Search for the cell housing the specified text and yield its (X, Y) center coordinate. 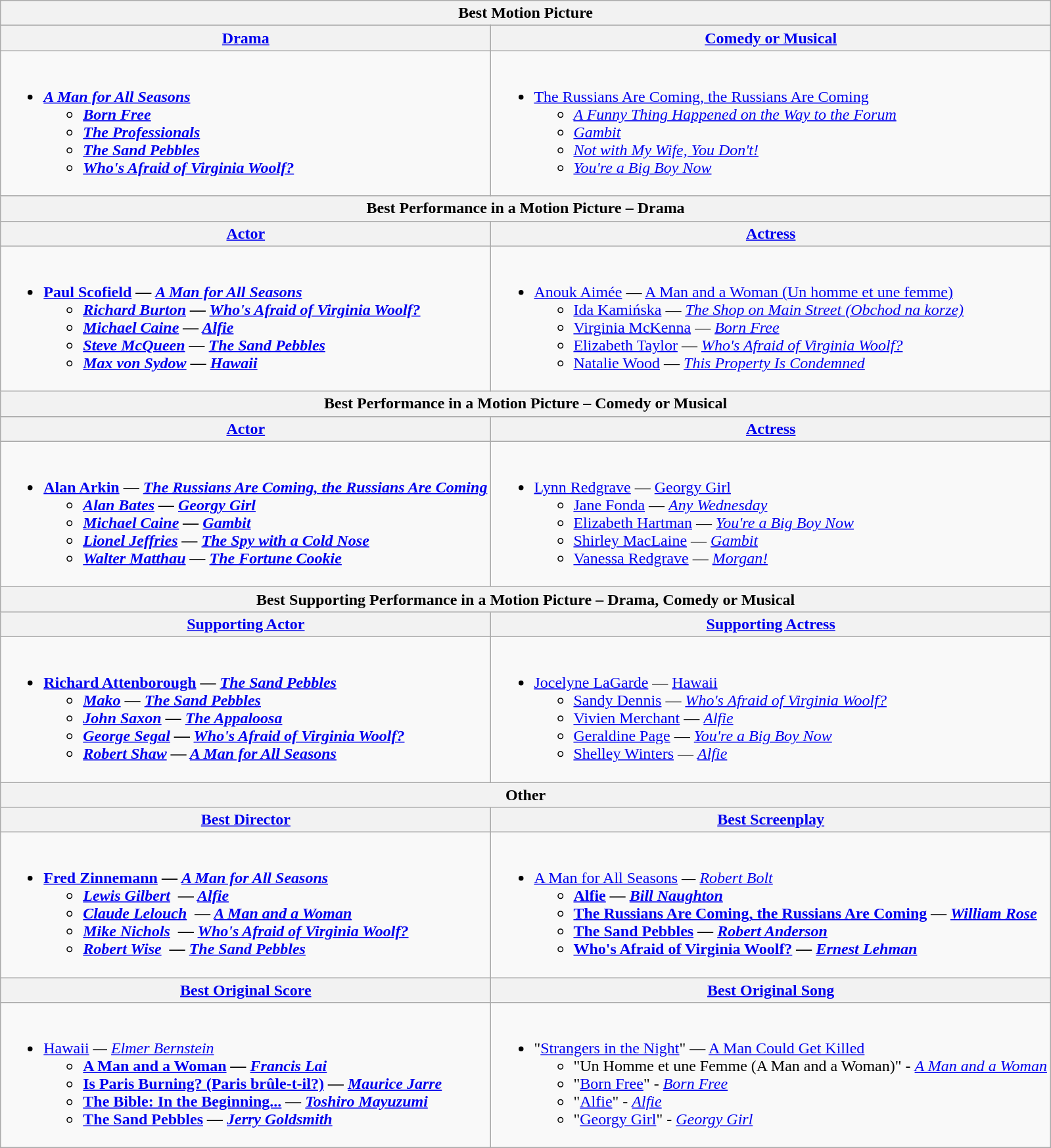
Supporting Actor (246, 624)
Drama (246, 38)
Best Performance in a Motion Picture – Comedy or Musical (526, 404)
Best Original Song (771, 990)
Best Motion Picture (526, 13)
Best Director (246, 820)
Best Supporting Performance in a Motion Picture – Drama, Comedy or Musical (526, 599)
Lynn Redgrave — Georgy GirlJane Fonda — Any WednesdayElizabeth Hartman — You're a Big Boy NowShirley MacLaine — GambitVanessa Redgrave — Morgan! (771, 514)
Best Screenplay (771, 820)
Comedy or Musical (771, 38)
Other (526, 795)
Best Performance in a Motion Picture – Drama (526, 208)
A Man for All SeasonsBorn FreeThe ProfessionalsThe Sand PebblesWho's Afraid of Virginia Woolf? (246, 124)
Best Original Score (246, 990)
Supporting Actress (771, 624)
The Russians Are Coming, the Russians Are ComingA Funny Thing Happened on the Way to the ForumGambitNot with My Wife, You Don't!You're a Big Boy Now (771, 124)
